From the cell containing the given text, extract its center point as (X, Y) coordinate. 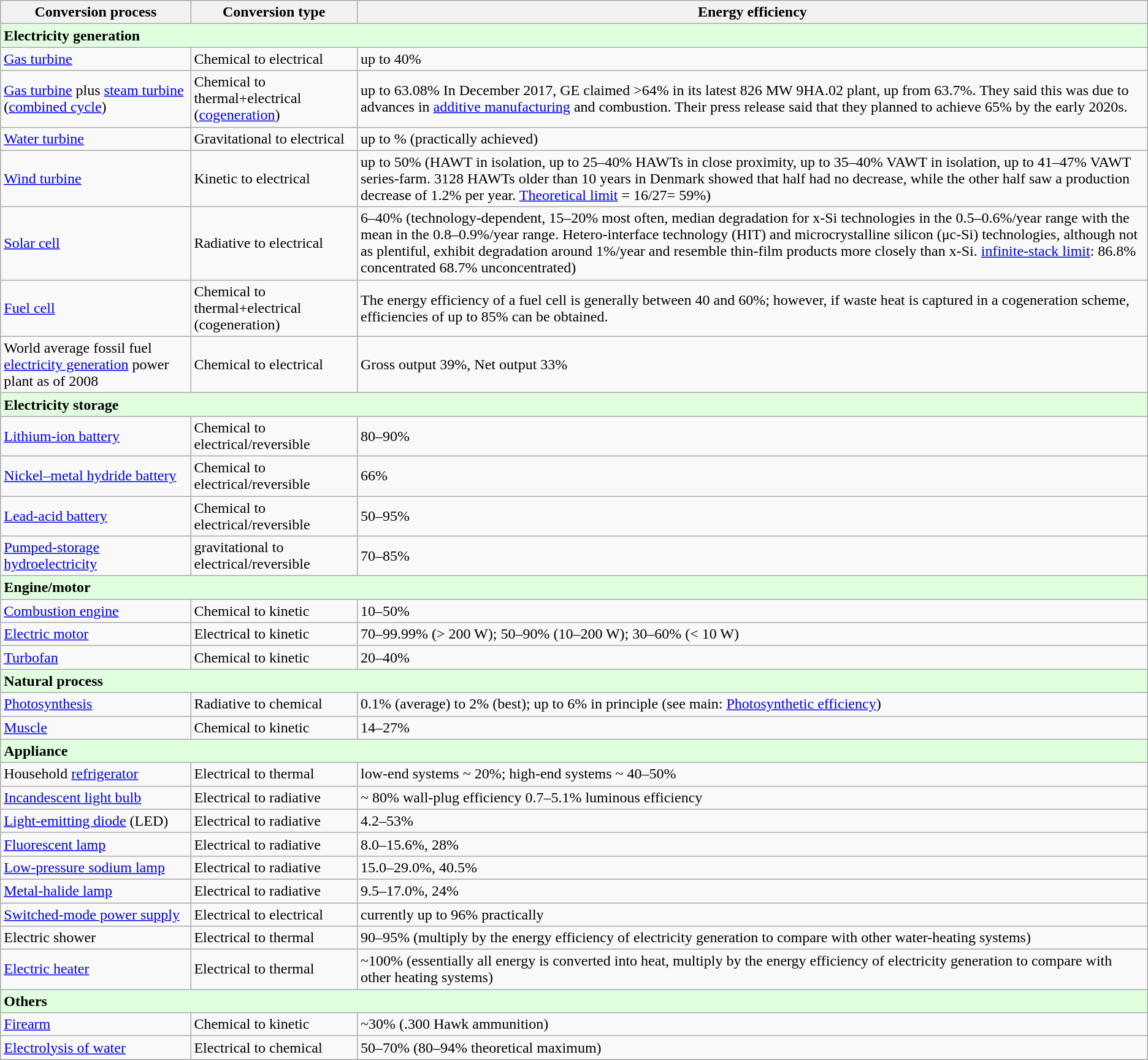
Energy efficiency (752, 12)
Lead-acid battery (96, 515)
Gross output 39%, Net output 33% (752, 364)
Turbofan (96, 658)
Electric heater (96, 969)
Solar cell (96, 243)
50–70% (80–94% theoretical maximum) (752, 1048)
up to 40% (752, 59)
66% (752, 476)
Electrical to kinetic (274, 634)
Electrical to electrical (274, 915)
Electricity generation (574, 36)
Kinetic to electrical (274, 179)
14–27% (752, 728)
Others (574, 1001)
70–85% (752, 556)
15.0–29.0%, 40.5% (752, 867)
Electrical to chemical (274, 1048)
70–99.99% (> 200 W); 50–90% (10–200 W); 30–60% (< 10 W) (752, 634)
gravitational to electrical/reversible (274, 556)
Electrolysis of water (96, 1048)
low-end systems ~ 20%; high-end systems ~ 40–50% (752, 774)
Pumped-storage hydroelectricity (96, 556)
Electric motor (96, 634)
Switched-mode power supply (96, 915)
8.0–15.6%, 28% (752, 844)
Conversion process (96, 12)
Radiative to electrical (274, 243)
0.1% (average) to 2% (best); up to 6% in principle (see main: Photosynthetic efficiency) (752, 704)
20–40% (752, 658)
Fuel cell (96, 308)
90–95% (multiply by the energy efficiency of electricity generation to compare with other water-heating systems) (752, 938)
Appliance (574, 751)
Photosynthesis (96, 704)
Electric shower (96, 938)
80–90% (752, 436)
Muscle (96, 728)
World average fossil fuel electricity generation power plant as of 2008 (96, 364)
Firearm (96, 1024)
Light-emitting diode (LED) (96, 821)
up to % (practically achieved) (752, 139)
currently up to 96% practically (752, 915)
Engine/motor (574, 588)
Conversion type (274, 12)
Radiative to chemical (274, 704)
Low-pressure sodium lamp (96, 867)
Water turbine (96, 139)
Natural process (574, 681)
Combustion engine (96, 611)
Fluorescent lamp (96, 844)
10–50% (752, 611)
~30% (.300 Hawk ammunition) (752, 1024)
Wind turbine (96, 179)
Metal-halide lamp (96, 891)
4.2–53% (752, 821)
Gas turbine plus steam turbine (combined cycle) (96, 99)
50–95% (752, 515)
Gravitational to electrical (274, 139)
Electricity storage (574, 404)
Incandescent light bulb (96, 797)
Lithium-ion battery (96, 436)
9.5–17.0%, 24% (752, 891)
Gas turbine (96, 59)
Nickel–metal hydride battery (96, 476)
~ 80% wall-plug efficiency 0.7–5.1% luminous efficiency (752, 797)
Household refrigerator (96, 774)
